For the text-containing cell, return its midpoint in (X, Y) coordinate format. 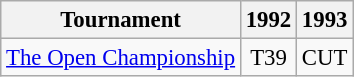
T39 (268, 58)
1992 (268, 20)
The Open Championship (121, 58)
Tournament (121, 20)
CUT (325, 58)
1993 (325, 20)
